Provide the [X, Y] coordinate of the cell's center where the given text is located.  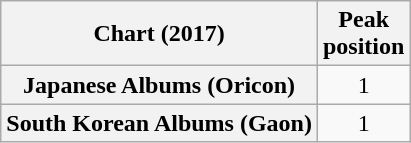
Japanese Albums (Oricon) [160, 85]
Chart (2017) [160, 34]
Peakposition [363, 34]
South Korean Albums (Gaon) [160, 123]
